Output the [x, y] coordinate of the center of the cell containing the given text.  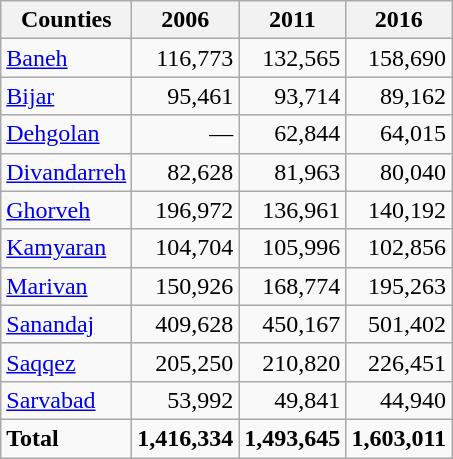
205,250 [186, 362]
89,162 [399, 96]
Sanandaj [66, 324]
150,926 [186, 286]
— [186, 134]
80,040 [399, 172]
81,963 [292, 172]
168,774 [292, 286]
2011 [292, 20]
Divandarreh [66, 172]
Baneh [66, 58]
Saqqez [66, 362]
158,690 [399, 58]
105,996 [292, 248]
104,704 [186, 248]
2016 [399, 20]
1,493,645 [292, 438]
140,192 [399, 210]
82,628 [186, 172]
501,402 [399, 324]
Sarvabad [66, 400]
1,416,334 [186, 438]
1,603,011 [399, 438]
450,167 [292, 324]
95,461 [186, 96]
116,773 [186, 58]
136,961 [292, 210]
Marivan [66, 286]
Counties [66, 20]
49,841 [292, 400]
132,565 [292, 58]
2006 [186, 20]
64,015 [399, 134]
53,992 [186, 400]
Total [66, 438]
409,628 [186, 324]
Kamyaran [66, 248]
226,451 [399, 362]
102,856 [399, 248]
44,940 [399, 400]
Dehgolan [66, 134]
195,263 [399, 286]
93,714 [292, 96]
196,972 [186, 210]
210,820 [292, 362]
62,844 [292, 134]
Ghorveh [66, 210]
Bijar [66, 96]
